For the text-containing cell, return its midpoint in [x, y] coordinate format. 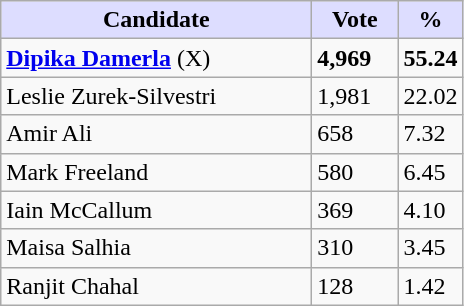
580 [355, 172]
Dipika Damerla (X) [156, 58]
Maisa Salhia [156, 248]
Candidate [156, 20]
Iain McCallum [156, 210]
% [430, 20]
4,969 [355, 58]
55.24 [430, 58]
Mark Freeland [156, 172]
1.42 [430, 286]
22.02 [430, 96]
7.32 [430, 134]
6.45 [430, 172]
Amir Ali [156, 134]
658 [355, 134]
4.10 [430, 210]
1,981 [355, 96]
Leslie Zurek-Silvestri [156, 96]
Vote [355, 20]
128 [355, 286]
Ranjit Chahal [156, 286]
310 [355, 248]
369 [355, 210]
3.45 [430, 248]
